Pinpoint the cell where the given text exists, returning its (x, y) midpoint coordinate. 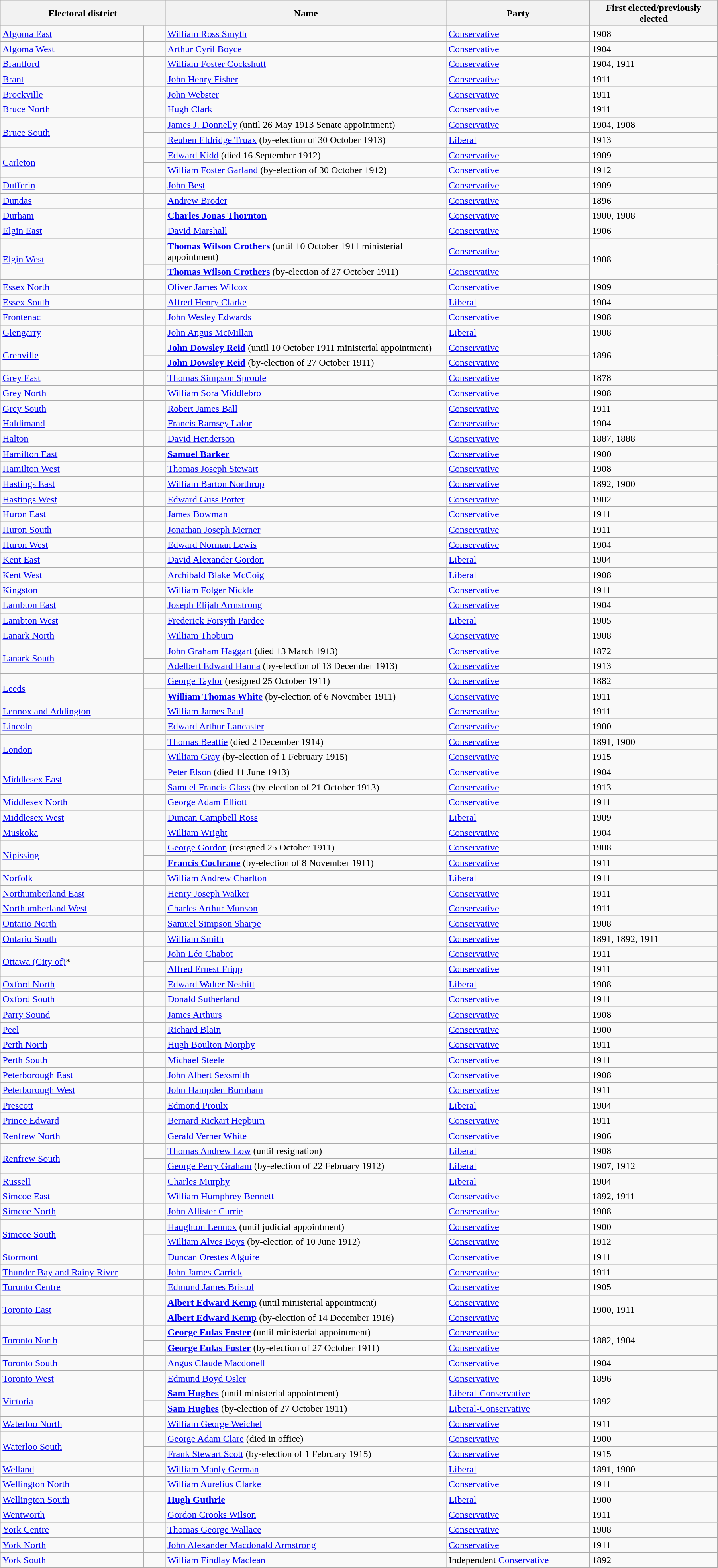
Hamilton West (72, 469)
1892, 1911 (653, 1197)
Richard Blain (306, 1030)
York Centre (72, 1530)
Wentworth (72, 1515)
Reuben Eldridge Truax (by-election of 30 October 1913) (306, 140)
William Ross Smyth (306, 34)
London (72, 749)
Albert Edward Kemp (by-election of 14 December 1916) (306, 1318)
Algoma East (72, 34)
John Angus McMillan (306, 332)
Brant (72, 79)
Huron South (72, 530)
1902 (653, 499)
Andrew Broder (306, 200)
Durham (72, 216)
Edmund James Bristol (306, 1287)
George Perry Graham (by-election of 22 February 1912) (306, 1166)
Lincoln (72, 727)
George Eulas Foster (by-election of 27 October 1911) (306, 1348)
York North (72, 1545)
Simcoe East (72, 1197)
1900, 1908 (653, 216)
Nipissing (72, 855)
Edward Kidd (died 16 September 1912) (306, 155)
John Allister Currie (306, 1212)
Middlesex West (72, 817)
Brantford (72, 64)
George Eulas Foster (until ministerial appointment) (306, 1333)
First elected/previously elected (653, 14)
1887, 1888 (653, 438)
Joseph Elijah Armstrong (306, 605)
Charles Jonas Thornton (306, 216)
Kingston (72, 590)
Prince Edward (72, 1120)
Waterloo South (72, 1447)
Grenville (72, 355)
Francis Ramsey Lalor (306, 423)
Toronto West (72, 1378)
1892, 1900 (653, 484)
Edward Norman Lewis (306, 545)
Jonathan Joseph Merner (306, 530)
Ontario North (72, 923)
Leeds (72, 688)
Dundas (72, 200)
Peterborough East (72, 1075)
George Adam Elliott (306, 802)
Peel (72, 1030)
Lanark North (72, 635)
George Gordon (resigned 25 October 1911) (306, 848)
Albert Edward Kemp (until ministerial appointment) (306, 1302)
John Webster (306, 94)
Hugh Clark (306, 109)
John Dowsley Reid (until 10 October 1911 ministerial appointment) (306, 348)
Haldimand (72, 423)
Charles Arthur Munson (306, 908)
Thomas Wilson Crothers (until 10 October 1911 ministerial appointment) (306, 252)
Elgin West (72, 259)
Haughton Lennox (until judicial appointment) (306, 1227)
Thomas Simpson Sproule (306, 378)
Carleton (72, 162)
William Aurelius Clarke (306, 1484)
Thunder Bay and Rainy River (72, 1272)
Frontenac (72, 317)
John Alexander Macdonald Armstrong (306, 1545)
James Bowman (306, 514)
Edmund Boyd Osler (306, 1378)
Bernard Rickart Hepburn (306, 1120)
William Sora Middlebro (306, 393)
Ottawa (City of)* (72, 962)
Middlesex North (72, 802)
William Findlay Maclean (306, 1560)
James Arthurs (306, 1015)
William Andrew Charlton (306, 878)
Brockville (72, 94)
Middlesex East (72, 780)
Toronto North (72, 1340)
Edward Guss Porter (306, 499)
Archibald Blake McCoig (306, 575)
Norfolk (72, 878)
Thomas Andrew Low (until resignation) (306, 1151)
Adelbert Edward Hanna (by-election of 13 December 1913) (306, 666)
Edward Arthur Lancaster (306, 727)
1878 (653, 378)
Electoral district (83, 14)
Kent West (72, 575)
Northumberland East (72, 893)
Oliver James Wilcox (306, 287)
Peterborough West (72, 1090)
Glengarry (72, 332)
John Wesley Edwards (306, 317)
Sam Hughes (until ministerial appointment) (306, 1393)
Edmond Proulx (306, 1105)
Edward Walter Nesbitt (306, 984)
Lambton East (72, 605)
Wellington South (72, 1500)
William Thoburn (306, 635)
Parry Sound (72, 1015)
Oxford North (72, 984)
Lennox and Addington (72, 712)
Huron West (72, 545)
Independent Conservative (518, 1560)
Ontario South (72, 938)
John Dowsley Reid (by-election of 27 October 1911) (306, 363)
Victoria (72, 1401)
William Barton Northrup (306, 484)
Peter Elson (died 11 June 1913) (306, 772)
Thomas George Wallace (306, 1530)
Toronto East (72, 1310)
William Humphrey Bennett (306, 1197)
Simcoe North (72, 1212)
1907, 1912 (653, 1166)
Hugh Boulton Morphy (306, 1045)
Hastings East (72, 484)
Thomas Beattie (died 2 December 1914) (306, 742)
Charles Murphy (306, 1181)
Alfred Ernest Fripp (306, 969)
William Smith (306, 938)
William James Paul (306, 712)
Party (518, 14)
William Thomas White (by-election of 6 November 1911) (306, 696)
Northumberland West (72, 908)
Lanark South (72, 658)
1904, 1908 (653, 125)
Muskoka (72, 833)
William Foster Garland (by-election of 30 October 1912) (306, 170)
Wellington North (72, 1484)
Stormont (72, 1257)
Bruce South (72, 132)
Prescott (72, 1105)
William Alves Boys (by-election of 10 June 1912) (306, 1242)
1900, 1911 (653, 1310)
David Henderson (306, 438)
Hugh Guthrie (306, 1500)
John Léo Chabot (306, 954)
Sam Hughes (by-election of 27 October 1911) (306, 1408)
David Marshall (306, 231)
Francis Cochrane (by-election of 8 November 1911) (306, 863)
Lambton West (72, 620)
John Best (306, 185)
William Manly German (306, 1469)
Samuel Barker (306, 454)
Russell (72, 1181)
Elgin East (72, 231)
Henry Joseph Walker (306, 893)
John Henry Fisher (306, 79)
David Alexander Gordon (306, 560)
Frank Stewart Scott (by-election of 1 February 1915) (306, 1454)
John Graham Haggart (died 13 March 1913) (306, 651)
James J. Donnelly (until 26 May 1913 Senate appointment) (306, 125)
Huron East (72, 514)
1882 (653, 681)
Essex North (72, 287)
1891, 1892, 1911 (653, 938)
Donald Sutherland (306, 999)
William Folger Nickle (306, 590)
Robert James Ball (306, 408)
Simcoe South (72, 1234)
Grey North (72, 393)
Waterloo North (72, 1423)
Bruce North (72, 109)
Halton (72, 438)
Perth North (72, 1045)
George Adam Clare (died in office) (306, 1439)
1904, 1911 (653, 64)
1872 (653, 651)
Name (306, 14)
Arthur Cyril Boyce (306, 49)
William Foster Cockshutt (306, 64)
Dufferin (72, 185)
Samuel Francis Glass (by-election of 21 October 1913) (306, 787)
Hamilton East (72, 454)
Essex South (72, 302)
Samuel Simpson Sharpe (306, 923)
George Taylor (resigned 25 October 1911) (306, 681)
William Wright (306, 833)
William George Weichel (306, 1423)
Toronto Centre (72, 1287)
Renfrew North (72, 1136)
Michael Steele (306, 1060)
Grey East (72, 378)
Alfred Henry Clarke (306, 302)
John Hampden Burnham (306, 1090)
Grey South (72, 408)
Duncan Campbell Ross (306, 817)
Frederick Forsyth Pardee (306, 620)
John Albert Sexsmith (306, 1075)
Gerald Verner White (306, 1136)
Hastings West (72, 499)
Perth South (72, 1060)
Oxford South (72, 999)
Gordon Crooks Wilson (306, 1515)
Thomas Joseph Stewart (306, 469)
John James Carrick (306, 1272)
Kent East (72, 560)
1882, 1904 (653, 1340)
Renfrew South (72, 1158)
Algoma West (72, 49)
Thomas Wilson Crothers (by-election of 27 October 1911) (306, 272)
William Gray (by-election of 1 February 1915) (306, 757)
York South (72, 1560)
Welland (72, 1469)
Toronto South (72, 1363)
Duncan Orestes Alguire (306, 1257)
Angus Claude Macdonell (306, 1363)
